Determine the (x, y) coordinate at the center of the cell enclosing the given text.  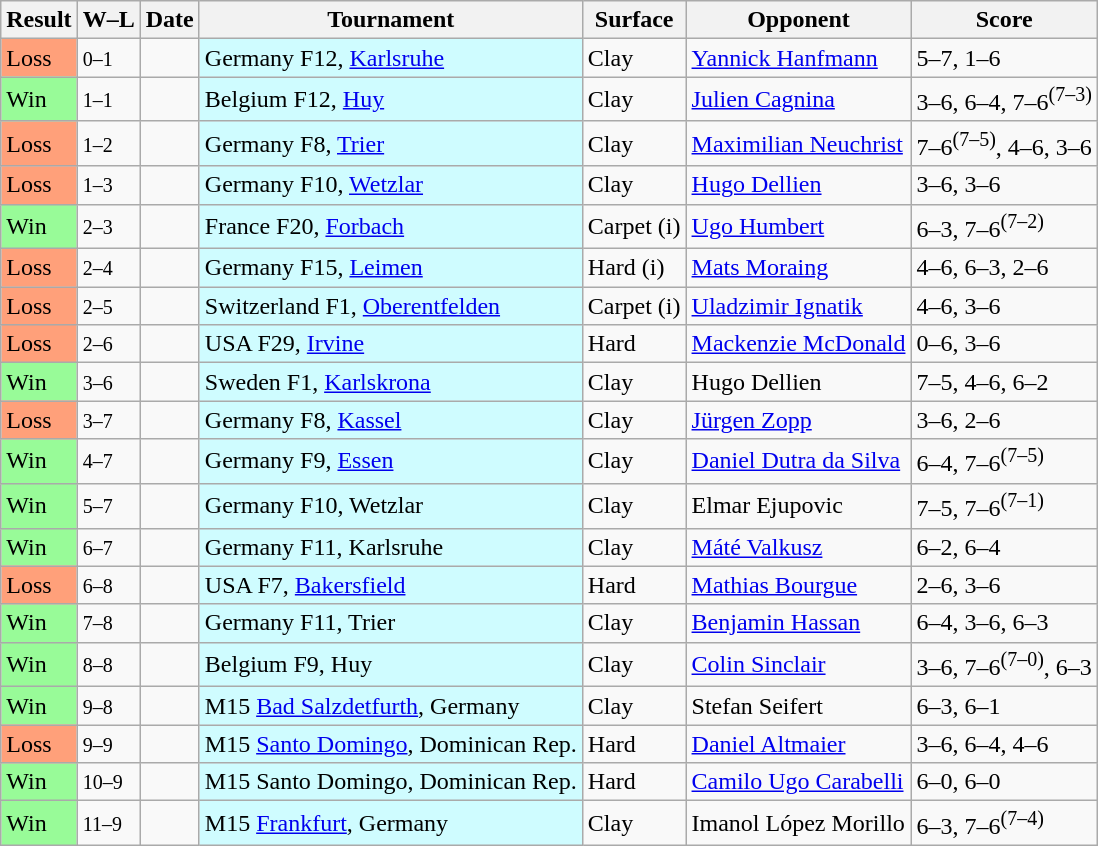
0–6, 3–6 (1004, 344)
Sweden F1, Karlskrona (390, 382)
Germany F11, Trier (390, 623)
1–2 (108, 144)
Elmar Ejupovic (798, 506)
Imanol López Morillo (798, 824)
6–8 (108, 585)
Belgium F12, Huy (390, 100)
Germany F9, Essen (390, 462)
6–2, 6–4 (1004, 547)
W–L (108, 20)
3–7 (108, 420)
9–8 (108, 706)
2–4 (108, 268)
Daniel Dutra da Silva (798, 462)
0–1 (108, 58)
Belgium F9, Huy (390, 664)
Colin Sinclair (798, 664)
3–6, 7–6(7–0), 6–3 (1004, 664)
6–7 (108, 547)
Daniel Altmaier (798, 744)
4–6, 6–3, 2–6 (1004, 268)
Result (39, 20)
2–5 (108, 306)
5–7, 1–6 (1004, 58)
10–9 (108, 782)
3–6, 2–6 (1004, 420)
1–1 (108, 100)
6–3, 6–1 (1004, 706)
3–6, 6–4, 7–6(7–3) (1004, 100)
Benjamin Hassan (798, 623)
Uladzimir Ignatik (798, 306)
Ugo Humbert (798, 226)
Surface (634, 20)
Tournament (390, 20)
Germany F8, Kassel (390, 420)
M15 Bad Salzdetfurth, Germany (390, 706)
2–6 (108, 344)
Switzerland F1, Oberentfelden (390, 306)
France F20, Forbach (390, 226)
1–3 (108, 185)
2–6, 3–6 (1004, 585)
Maximilian Neuchrist (798, 144)
3–6, 6–4, 4–6 (1004, 744)
9–9 (108, 744)
4–7 (108, 462)
Germany F11, Karlsruhe (390, 547)
Date (170, 20)
Opponent (798, 20)
4–6, 3–6 (1004, 306)
Hard (i) (634, 268)
8–8 (108, 664)
Camilo Ugo Carabelli (798, 782)
Mats Moraing (798, 268)
7–8 (108, 623)
6–4, 7–6(7–5) (1004, 462)
Julien Cagnina (798, 100)
6–3, 7–6(7–4) (1004, 824)
3–6, 3–6 (1004, 185)
7–6(7–5), 4–6, 3–6 (1004, 144)
6–0, 6–0 (1004, 782)
Germany F15, Leimen (390, 268)
USA F29, Irvine (390, 344)
7–5, 7–6(7–1) (1004, 506)
Germany F8, Trier (390, 144)
Germany F12, Karlsruhe (390, 58)
11–9 (108, 824)
6–3, 7–6(7–2) (1004, 226)
Stefan Seifert (798, 706)
7–5, 4–6, 6–2 (1004, 382)
3–6 (108, 382)
Jürgen Zopp (798, 420)
Yannick Hanfmann (798, 58)
Mackenzie McDonald (798, 344)
5–7 (108, 506)
M15 Frankfurt, Germany (390, 824)
Máté Valkusz (798, 547)
6–4, 3–6, 6–3 (1004, 623)
2–3 (108, 226)
USA F7, Bakersfield (390, 585)
Mathias Bourgue (798, 585)
Score (1004, 20)
